Output the (x, y) coordinate of the center of the cell containing the given text.  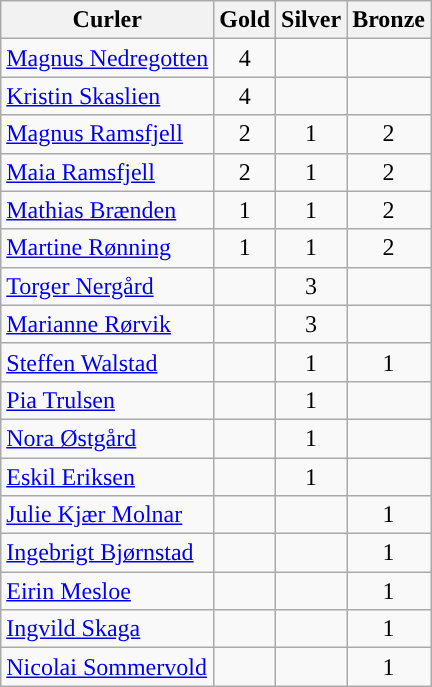
Nora Østgård (108, 438)
Mathias Brænden (108, 210)
Maia Ramsfjell (108, 172)
Eirin Mesloe (108, 591)
Magnus Nedregotten (108, 58)
Steffen Walstad (108, 362)
Marianne Rørvik (108, 324)
Bronze (389, 20)
Julie Kjær Molnar (108, 515)
Eskil Eriksen (108, 477)
Silver (312, 20)
Pia Trulsen (108, 400)
Curler (108, 20)
Nicolai Sommervold (108, 667)
Magnus Ramsfjell (108, 134)
Ingebrigt Bjørnstad (108, 553)
Torger Nergård (108, 286)
Martine Rønning (108, 248)
Gold (245, 20)
Ingvild Skaga (108, 629)
Kristin Skaslien (108, 96)
